Detect which cell encompasses the target text, then output its [x, y] center coordinate. 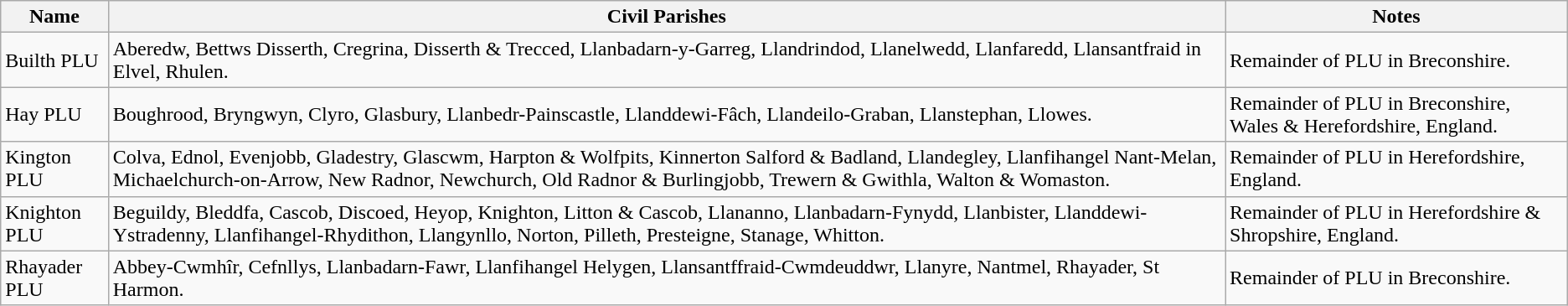
Notes [1397, 17]
Civil Parishes [667, 17]
Boughrood, Bryngwyn, Clyro, Glasbury, Llanbedr-Painscastle, Llanddewi-Fâch, Llandeilo-Graban, Llanstephan, Llowes. [667, 114]
Kington PLU [54, 169]
Builth PLU [54, 60]
Hay PLU [54, 114]
Name [54, 17]
Rhayader PLU [54, 278]
Remainder of PLU in Breconshire, Wales & Herefordshire, England. [1397, 114]
Aberedw, Bettws Disserth, Cregrina, Disserth & Trecced, Llanbadarn-y-Garreg, Llandrindod, Llanelwedd, Llanfaredd, Llansantfraid in Elvel, Rhulen. [667, 60]
Knighton PLU [54, 223]
Remainder of PLU in Herefordshire, England. [1397, 169]
Remainder of PLU in Herefordshire & Shropshire, England. [1397, 223]
Abbey-Cwmhîr, Cefnllys, Llanbadarn-Fawr, Llanfihangel Helygen, Llansantffraid-Cwmdeuddwr, Llanyre, Nantmel, Rhayader, St Harmon. [667, 278]
